Determine the (X, Y) coordinate at the center of the cell enclosing the given text.  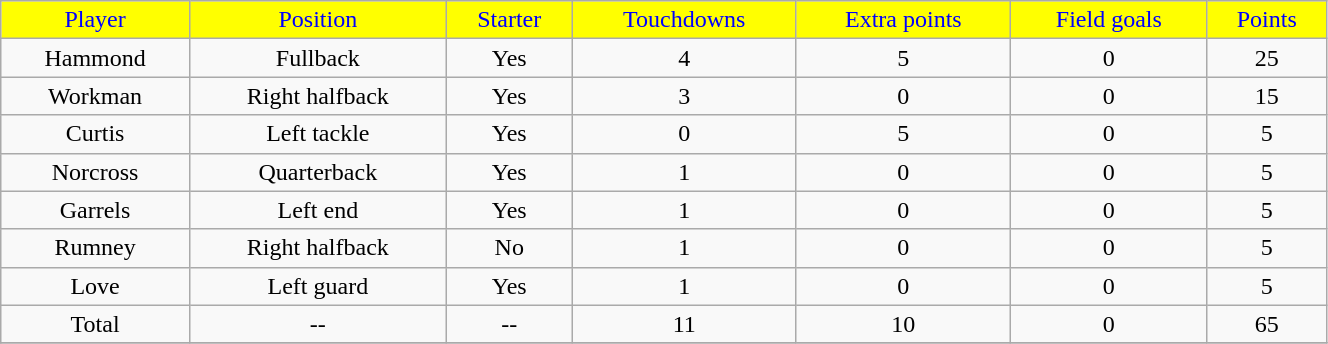
Points (1266, 20)
25 (1266, 58)
15 (1266, 96)
Left tackle (318, 134)
Touchdowns (684, 20)
Curtis (96, 134)
No (509, 248)
Love (96, 286)
Left guard (318, 286)
Fullback (318, 58)
Garrels (96, 210)
Extra points (903, 20)
Player (96, 20)
65 (1266, 324)
Position (318, 20)
Norcross (96, 172)
10 (903, 324)
Field goals (1110, 20)
Left end (318, 210)
4 (684, 58)
Starter (509, 20)
Hammond (96, 58)
Rumney (96, 248)
Quarterback (318, 172)
Workman (96, 96)
11 (684, 324)
Total (96, 324)
3 (684, 96)
